Search for the cell housing the specified text and yield its [x, y] center coordinate. 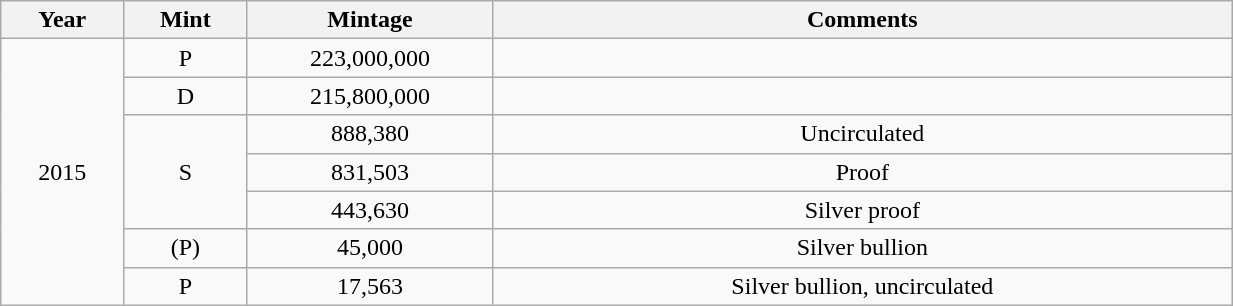
215,800,000 [370, 96]
Proof [862, 172]
Silver proof [862, 210]
17,563 [370, 286]
223,000,000 [370, 58]
Mint [186, 20]
Uncirculated [862, 134]
Silver bullion [862, 248]
Year [62, 20]
D [186, 96]
S [186, 172]
831,503 [370, 172]
2015 [62, 172]
443,630 [370, 210]
Mintage [370, 20]
888,380 [370, 134]
45,000 [370, 248]
(P) [186, 248]
Silver bullion, uncirculated [862, 286]
Comments [862, 20]
